Pinpoint the cell where the given text exists, returning its (X, Y) midpoint coordinate. 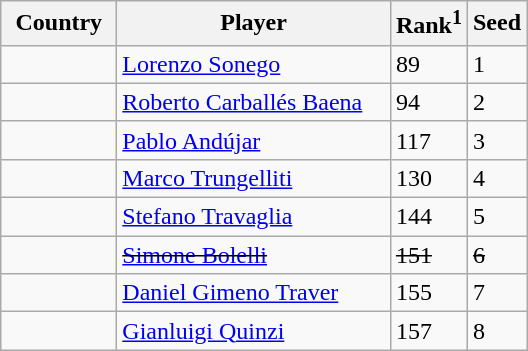
Gianluigi Quinzi (254, 331)
94 (428, 102)
7 (496, 293)
155 (428, 293)
89 (428, 64)
117 (428, 140)
Roberto Carballés Baena (254, 102)
6 (496, 255)
5 (496, 217)
157 (428, 331)
1 (496, 64)
Pablo Andújar (254, 140)
4 (496, 178)
Stefano Travaglia (254, 217)
151 (428, 255)
Seed (496, 24)
Daniel Gimeno Traver (254, 293)
130 (428, 178)
3 (496, 140)
8 (496, 331)
2 (496, 102)
144 (428, 217)
Simone Bolelli (254, 255)
Rank1 (428, 24)
Player (254, 24)
Marco Trungelliti (254, 178)
Country (59, 24)
Lorenzo Sonego (254, 64)
